Search for the cell housing the specified text and yield its [X, Y] center coordinate. 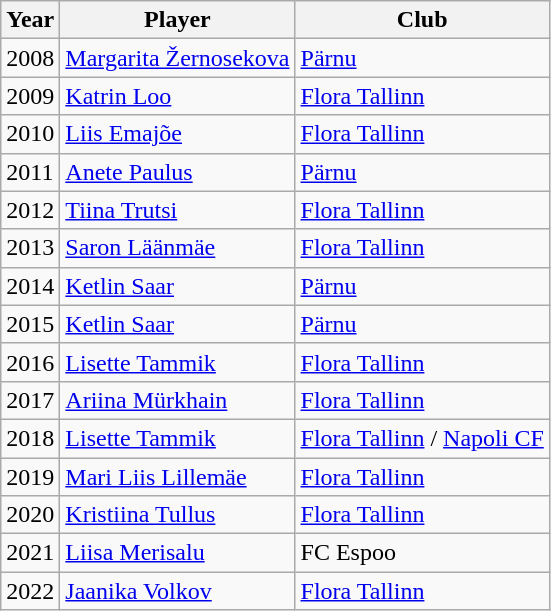
2015 [30, 324]
FC Espoo [422, 553]
Liisa Merisalu [178, 553]
2017 [30, 400]
Ariina Mürkhain [178, 400]
2020 [30, 515]
2012 [30, 210]
Player [178, 20]
Jaanika Volkov [178, 591]
Margarita Žernosekova [178, 58]
2022 [30, 591]
2008 [30, 58]
Katrin Loo [178, 96]
Mari Liis Lillemäe [178, 477]
Year [30, 20]
2019 [30, 477]
Kristiina Tullus [178, 515]
2010 [30, 134]
2011 [30, 172]
2013 [30, 248]
Saron Läänmäe [178, 248]
Flora Tallinn / Napoli CF [422, 438]
Liis Emajõe [178, 134]
2018 [30, 438]
2016 [30, 362]
2009 [30, 96]
Club [422, 20]
Tiina Trutsi [178, 210]
2014 [30, 286]
2021 [30, 553]
Anete Paulus [178, 172]
